Return the [x, y] coordinate for the center point of the cell that contains the specified text.  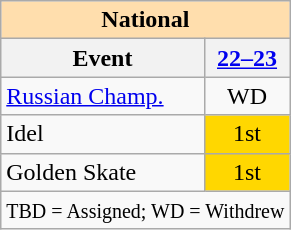
Idel [102, 134]
National [146, 20]
Russian Champ. [102, 96]
22–23 [247, 58]
WD [247, 96]
Event [102, 58]
Golden Skate [102, 172]
TBD = Assigned; WD = Withdrew [146, 210]
